Locate the cell with the specified text and output its [X, Y] center coordinate. 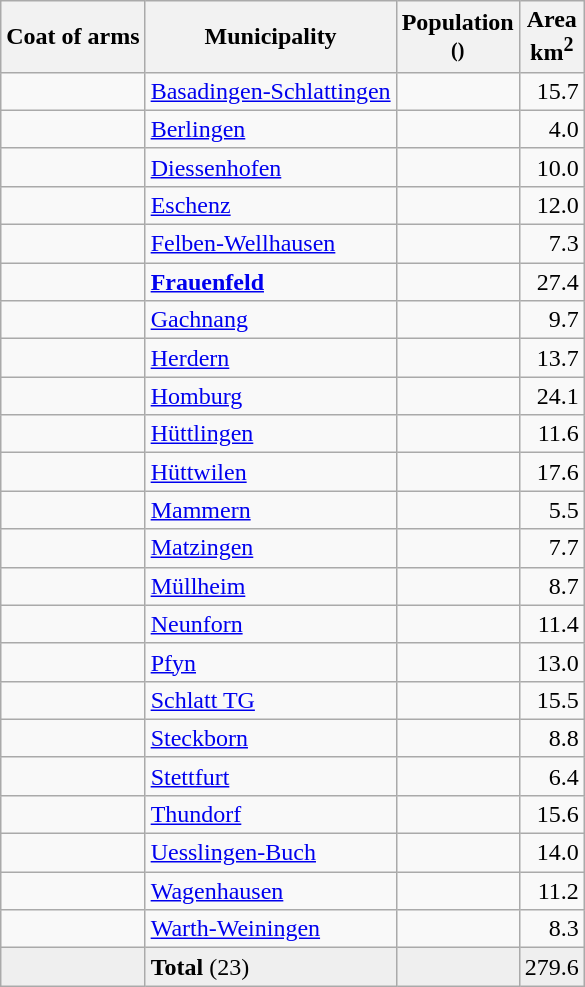
Municipality [270, 37]
13.0 [552, 662]
6.4 [552, 776]
24.1 [552, 396]
Population() [458, 37]
11.6 [552, 434]
Frauenfeld [270, 282]
15.5 [552, 700]
13.7 [552, 358]
15.7 [552, 91]
Gachnang [270, 320]
Matzingen [270, 548]
Wagenhausen [270, 891]
Uesslingen-Buch [270, 853]
11.4 [552, 624]
7.3 [552, 244]
Area km2 [552, 37]
14.0 [552, 853]
Berlingen [270, 129]
Hüttwilen [270, 472]
Homburg [270, 396]
Schlatt TG [270, 700]
Total (23) [270, 967]
9.7 [552, 320]
Eschenz [270, 205]
8.3 [552, 929]
Pfyn [270, 662]
27.4 [552, 282]
12.0 [552, 205]
Felben-Wellhausen [270, 244]
Stettfurt [270, 776]
11.2 [552, 891]
Müllheim [270, 586]
7.7 [552, 548]
8.8 [552, 738]
5.5 [552, 510]
8.7 [552, 586]
10.0 [552, 167]
Neunforn [270, 624]
17.6 [552, 472]
15.6 [552, 814]
Coat of arms [73, 37]
Warth-Weiningen [270, 929]
279.6 [552, 967]
4.0 [552, 129]
Diessenhofen [270, 167]
Steckborn [270, 738]
Herdern [270, 358]
Basadingen-Schlattingen [270, 91]
Hüttlingen [270, 434]
Mammern [270, 510]
Thundorf [270, 814]
